Scan for the cell matching the given text and deliver its [X, Y] coordinate at center. 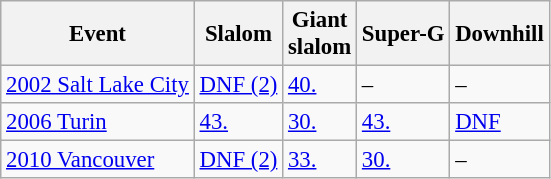
2010 Vancouver [98, 160]
33. [320, 160]
40. [320, 85]
Slalom [238, 34]
Super-G [404, 34]
2006 Turin [98, 122]
2002 Salt Lake City [98, 85]
Giantslalom [320, 34]
Downhill [500, 34]
Event [98, 34]
DNF [500, 122]
